Return the [x, y] coordinate for the center point of the cell that contains the specified text.  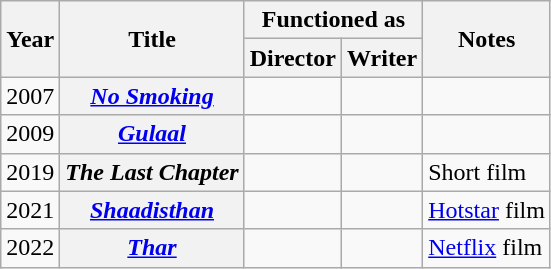
Year [30, 39]
Notes [487, 39]
The Last Chapter [152, 172]
Short film [487, 172]
2019 [30, 172]
Thar [152, 248]
2021 [30, 210]
Director [292, 58]
Gulaal [152, 134]
No Smoking [152, 96]
2022 [30, 248]
2007 [30, 96]
Title [152, 39]
Writer [382, 58]
Netflix film [487, 248]
Functioned as [333, 20]
2009 [30, 134]
Shaadisthan [152, 210]
Hotstar film [487, 210]
